Output the (X, Y) coordinate of the center of the cell containing the given text.  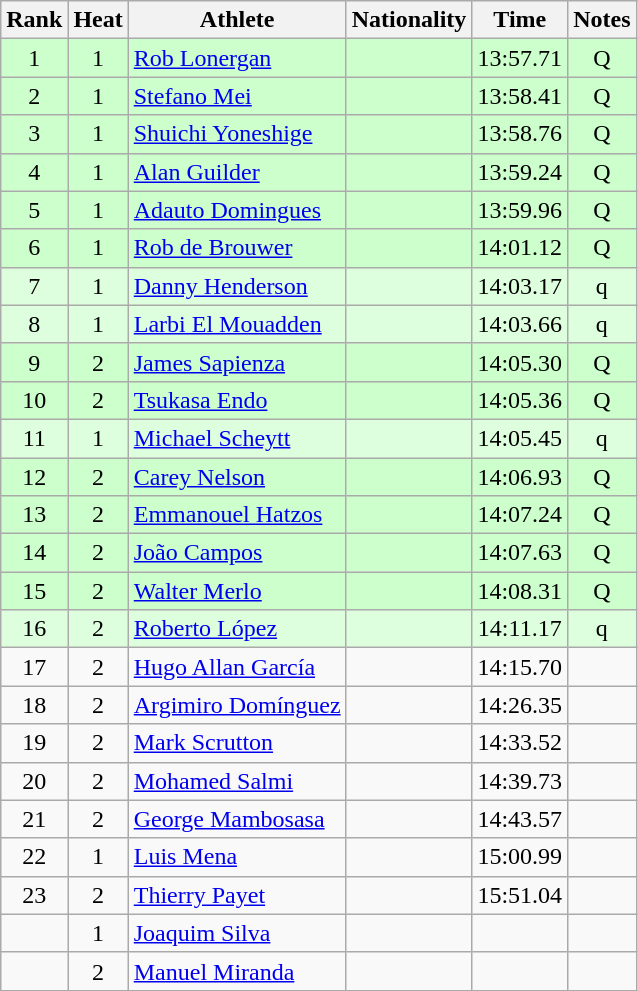
5 (34, 210)
Hugo Allan García (237, 667)
Emmanouel Hatzos (237, 515)
20 (34, 781)
Rob Lonergan (237, 58)
Adauto Domingues (237, 210)
Michael Scheytt (237, 438)
Tsukasa Endo (237, 400)
James Sapienza (237, 362)
Argimiro Domínguez (237, 705)
Notes (602, 20)
8 (34, 324)
Joaquim Silva (237, 933)
14:08.31 (520, 591)
Alan Guilder (237, 172)
15 (34, 591)
4 (34, 172)
Stefano Mei (237, 96)
14:03.17 (520, 286)
19 (34, 743)
23 (34, 895)
Danny Henderson (237, 286)
Manuel Miranda (237, 971)
João Campos (237, 553)
18 (34, 705)
14:07.63 (520, 553)
14:11.17 (520, 629)
14:33.52 (520, 743)
14:26.35 (520, 705)
9 (34, 362)
Rank (34, 20)
7 (34, 286)
13:58.76 (520, 134)
13:58.41 (520, 96)
13:59.96 (520, 210)
14:01.12 (520, 248)
Walter Merlo (237, 591)
Mohamed Salmi (237, 781)
17 (34, 667)
14:05.36 (520, 400)
George Mambosasa (237, 819)
15:00.99 (520, 857)
16 (34, 629)
14:43.57 (520, 819)
Roberto López (237, 629)
14:05.30 (520, 362)
11 (34, 438)
14:06.93 (520, 477)
14:15.70 (520, 667)
Rob de Brouwer (237, 248)
14:05.45 (520, 438)
Heat (98, 20)
Shuichi Yoneshige (237, 134)
13:59.24 (520, 172)
14:07.24 (520, 515)
Mark Scrutton (237, 743)
21 (34, 819)
Larbi El Mouadden (237, 324)
Luis Mena (237, 857)
10 (34, 400)
13:57.71 (520, 58)
Nationality (409, 20)
Thierry Payet (237, 895)
Time (520, 20)
15:51.04 (520, 895)
14 (34, 553)
6 (34, 248)
22 (34, 857)
12 (34, 477)
Athlete (237, 20)
14:39.73 (520, 781)
14:03.66 (520, 324)
3 (34, 134)
13 (34, 515)
Carey Nelson (237, 477)
